Output the (X, Y) coordinate of the center of the cell containing the given text.  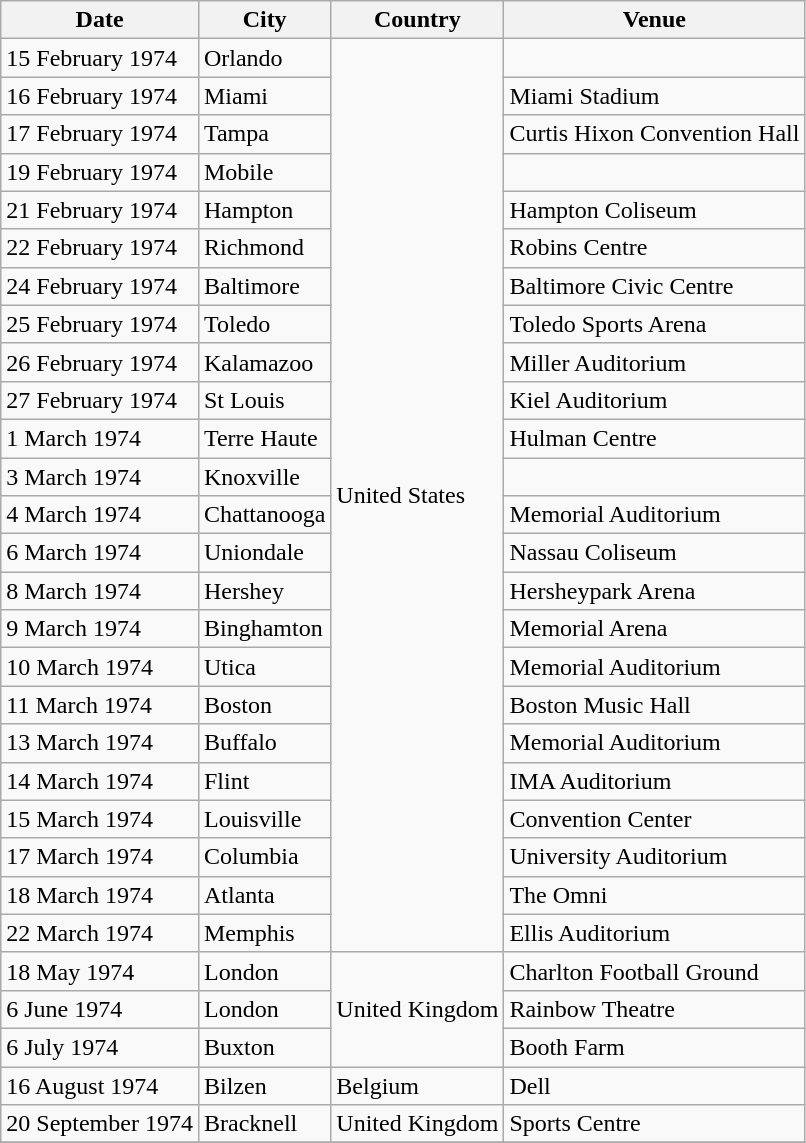
11 March 1974 (100, 705)
6 March 1974 (100, 553)
3 March 1974 (100, 477)
20 September 1974 (100, 1124)
Toledo (264, 324)
Binghamton (264, 629)
17 February 1974 (100, 134)
Country (418, 20)
Chattanooga (264, 515)
9 March 1974 (100, 629)
St Louis (264, 400)
Terre Haute (264, 438)
Hersheypark Arena (654, 591)
Flint (264, 781)
Date (100, 20)
University Auditorium (654, 857)
10 March 1974 (100, 667)
Rainbow Theatre (654, 1009)
Toledo Sports Arena (654, 324)
Memphis (264, 933)
15 March 1974 (100, 819)
Curtis Hixon Convention Hall (654, 134)
Atlanta (264, 895)
Kiel Auditorium (654, 400)
City (264, 20)
8 March 1974 (100, 591)
Richmond (264, 248)
15 February 1974 (100, 58)
Booth Farm (654, 1047)
Bracknell (264, 1124)
4 March 1974 (100, 515)
16 August 1974 (100, 1085)
Baltimore (264, 286)
Boston Music Hall (654, 705)
Utica (264, 667)
United States (418, 496)
14 March 1974 (100, 781)
Orlando (264, 58)
Charlton Football Ground (654, 971)
Buffalo (264, 743)
Mobile (264, 172)
Miami Stadium (654, 96)
Robins Centre (654, 248)
Kalamazoo (264, 362)
Columbia (264, 857)
Dell (654, 1085)
Bilzen (264, 1085)
17 March 1974 (100, 857)
22 February 1974 (100, 248)
Baltimore Civic Centre (654, 286)
Buxton (264, 1047)
19 February 1974 (100, 172)
Tampa (264, 134)
6 July 1974 (100, 1047)
Louisville (264, 819)
Venue (654, 20)
Hulman Centre (654, 438)
Uniondale (264, 553)
Hershey (264, 591)
26 February 1974 (100, 362)
13 March 1974 (100, 743)
Sports Centre (654, 1124)
Hampton (264, 210)
18 May 1974 (100, 971)
Memorial Arena (654, 629)
Belgium (418, 1085)
Miller Auditorium (654, 362)
Nassau Coliseum (654, 553)
6 June 1974 (100, 1009)
Knoxville (264, 477)
1 March 1974 (100, 438)
27 February 1974 (100, 400)
Ellis Auditorium (654, 933)
Convention Center (654, 819)
22 March 1974 (100, 933)
24 February 1974 (100, 286)
Miami (264, 96)
Boston (264, 705)
Hampton Coliseum (654, 210)
25 February 1974 (100, 324)
The Omni (654, 895)
18 March 1974 (100, 895)
16 February 1974 (100, 96)
21 February 1974 (100, 210)
IMA Auditorium (654, 781)
